Locate the cell with the specified text and output its (x, y) center coordinate. 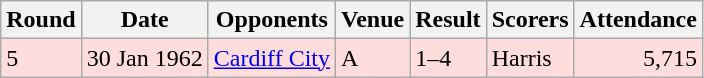
30 Jan 1962 (144, 58)
1–4 (448, 58)
Date (144, 20)
Round (41, 20)
Cardiff City (272, 58)
Scorers (530, 20)
Harris (530, 58)
5,715 (638, 58)
5 (41, 58)
Result (448, 20)
Attendance (638, 20)
Venue (373, 20)
Opponents (272, 20)
A (373, 58)
